Output the (X, Y) coordinate of the center of the cell containing the given text.  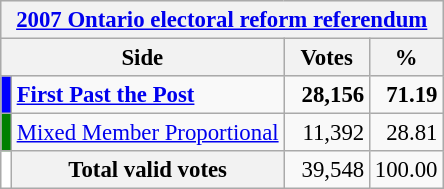
28.81 (406, 133)
Mixed Member Proportional (148, 133)
Side (142, 58)
28,156 (327, 95)
2007 Ontario electoral reform referendum (222, 20)
Votes (327, 58)
71.19 (406, 95)
100.00 (406, 170)
First Past the Post (148, 95)
11,392 (327, 133)
% (406, 58)
Total valid votes (148, 170)
39,548 (327, 170)
